Scan for the cell matching the given text and deliver its (X, Y) coordinate at center. 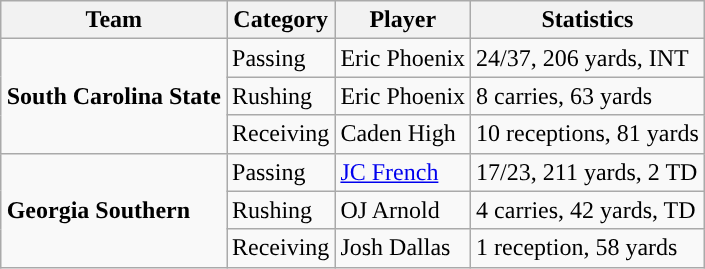
Player (403, 20)
4 carries, 42 yards, TD (588, 210)
Category (280, 20)
Georgia Southern (114, 210)
Team (114, 20)
1 reception, 58 yards (588, 248)
10 receptions, 81 yards (588, 134)
South Carolina State (114, 96)
24/37, 206 yards, INT (588, 58)
OJ Arnold (403, 210)
JC French (403, 172)
Caden High (403, 134)
17/23, 211 yards, 2 TD (588, 172)
Josh Dallas (403, 248)
8 carries, 63 yards (588, 96)
Statistics (588, 20)
